For the text-containing cell, return its midpoint in (x, y) coordinate format. 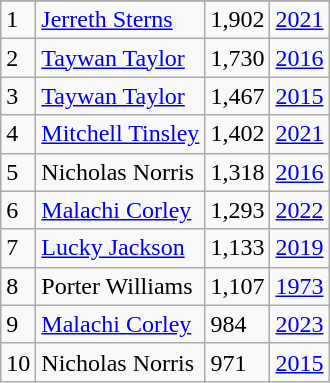
2 (18, 58)
1,902 (238, 20)
10 (18, 362)
1,318 (238, 172)
1 (18, 20)
3 (18, 96)
Porter Williams (120, 286)
9 (18, 324)
8 (18, 286)
2019 (300, 248)
2023 (300, 324)
971 (238, 362)
5 (18, 172)
Lucky Jackson (120, 248)
2022 (300, 210)
Jerreth Sterns (120, 20)
1,730 (238, 58)
1,107 (238, 286)
1,293 (238, 210)
1,402 (238, 134)
984 (238, 324)
7 (18, 248)
1973 (300, 286)
4 (18, 134)
1,467 (238, 96)
6 (18, 210)
Mitchell Tinsley (120, 134)
1,133 (238, 248)
